Search for the cell housing the specified text and yield its (x, y) center coordinate. 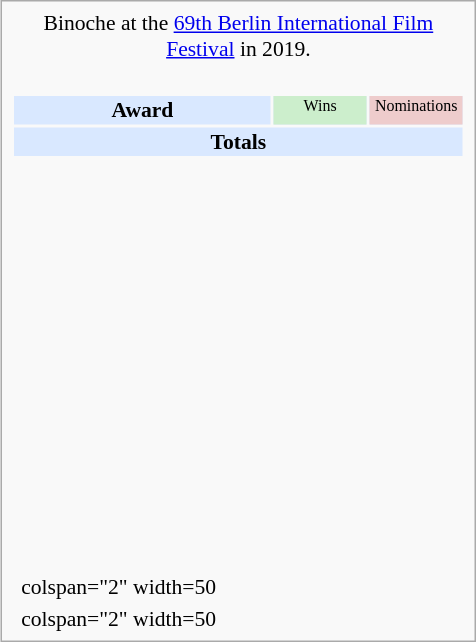
Wins (320, 110)
Nominations (416, 110)
Award Wins Nominations Totals (239, 318)
Award (142, 110)
Binoche at the 69th Berlin International Film Festival in 2019. (239, 36)
Totals (238, 141)
